Scan for the cell matching the given text and deliver its [X, Y] coordinate at center. 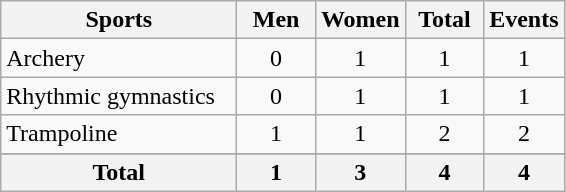
Women [360, 20]
Rhythmic gymnastics [119, 96]
3 [360, 172]
Trampoline [119, 134]
Men [276, 20]
Archery [119, 58]
Events [524, 20]
Sports [119, 20]
